Find where the given text appears and provide that cell's center as [x, y] coordinate. 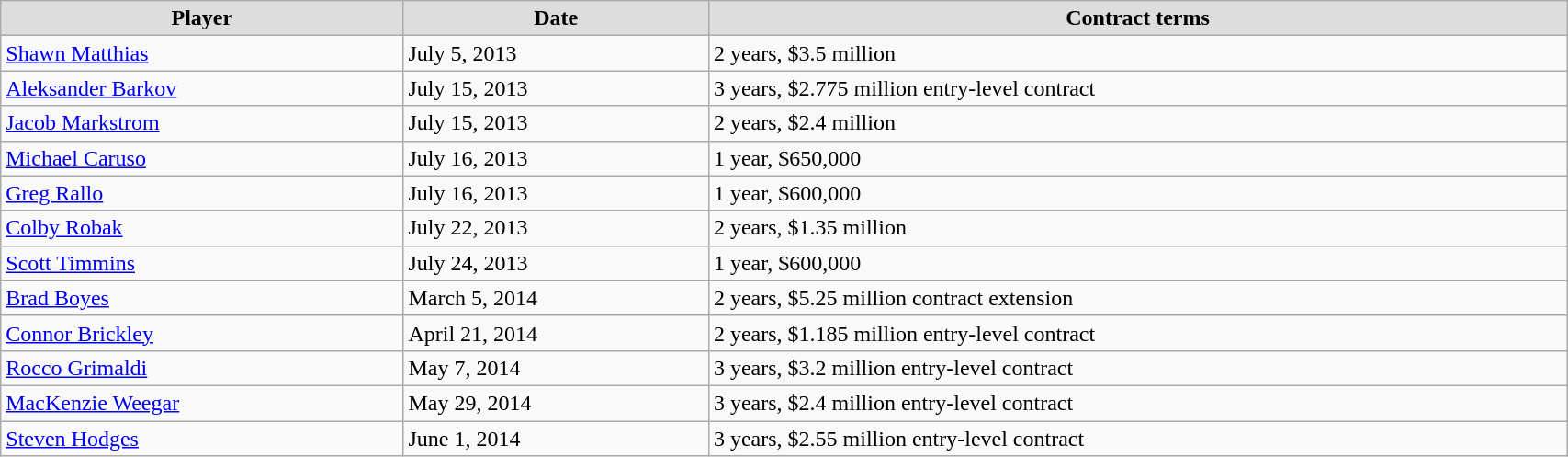
Greg Rallo [202, 193]
June 1, 2014 [557, 439]
July 5, 2013 [557, 53]
Rocco Grimaldi [202, 368]
2 years, $1.185 million entry-level contract [1137, 333]
July 24, 2013 [557, 263]
Steven Hodges [202, 439]
3 years, $3.2 million entry-level contract [1137, 368]
May 29, 2014 [557, 403]
Brad Boyes [202, 298]
Scott Timmins [202, 263]
Michael Caruso [202, 158]
2 years, $5.25 million contract extension [1137, 298]
2 years, $1.35 million [1137, 228]
Date [557, 18]
Jacob Markstrom [202, 123]
Colby Robak [202, 228]
MacKenzie Weegar [202, 403]
2 years, $2.4 million [1137, 123]
Player [202, 18]
3 years, $2.775 million entry-level contract [1137, 88]
Aleksander Barkov [202, 88]
2 years, $3.5 million [1137, 53]
July 22, 2013 [557, 228]
3 years, $2.55 million entry-level contract [1137, 439]
March 5, 2014 [557, 298]
1 year, $650,000 [1137, 158]
Contract terms [1137, 18]
Connor Brickley [202, 333]
May 7, 2014 [557, 368]
April 21, 2014 [557, 333]
Shawn Matthias [202, 53]
3 years, $2.4 million entry-level contract [1137, 403]
